Search for the cell housing the specified text and yield its [X, Y] center coordinate. 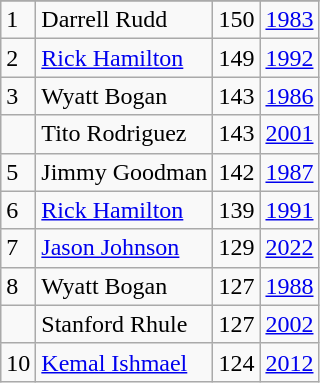
1988 [290, 286]
6 [18, 210]
5 [18, 172]
2001 [290, 134]
1983 [290, 20]
2012 [290, 362]
3 [18, 96]
Darrell Rudd [124, 20]
1 [18, 20]
Jason Johnson [124, 248]
7 [18, 248]
149 [236, 58]
1991 [290, 210]
10 [18, 362]
2 [18, 58]
2022 [290, 248]
142 [236, 172]
129 [236, 248]
Tito Rodriguez [124, 134]
1992 [290, 58]
139 [236, 210]
2002 [290, 324]
124 [236, 362]
Kemal Ishmael [124, 362]
Jimmy Goodman [124, 172]
8 [18, 286]
150 [236, 20]
1987 [290, 172]
1986 [290, 96]
Stanford Rhule [124, 324]
